For the text-containing cell, return its midpoint in (X, Y) coordinate format. 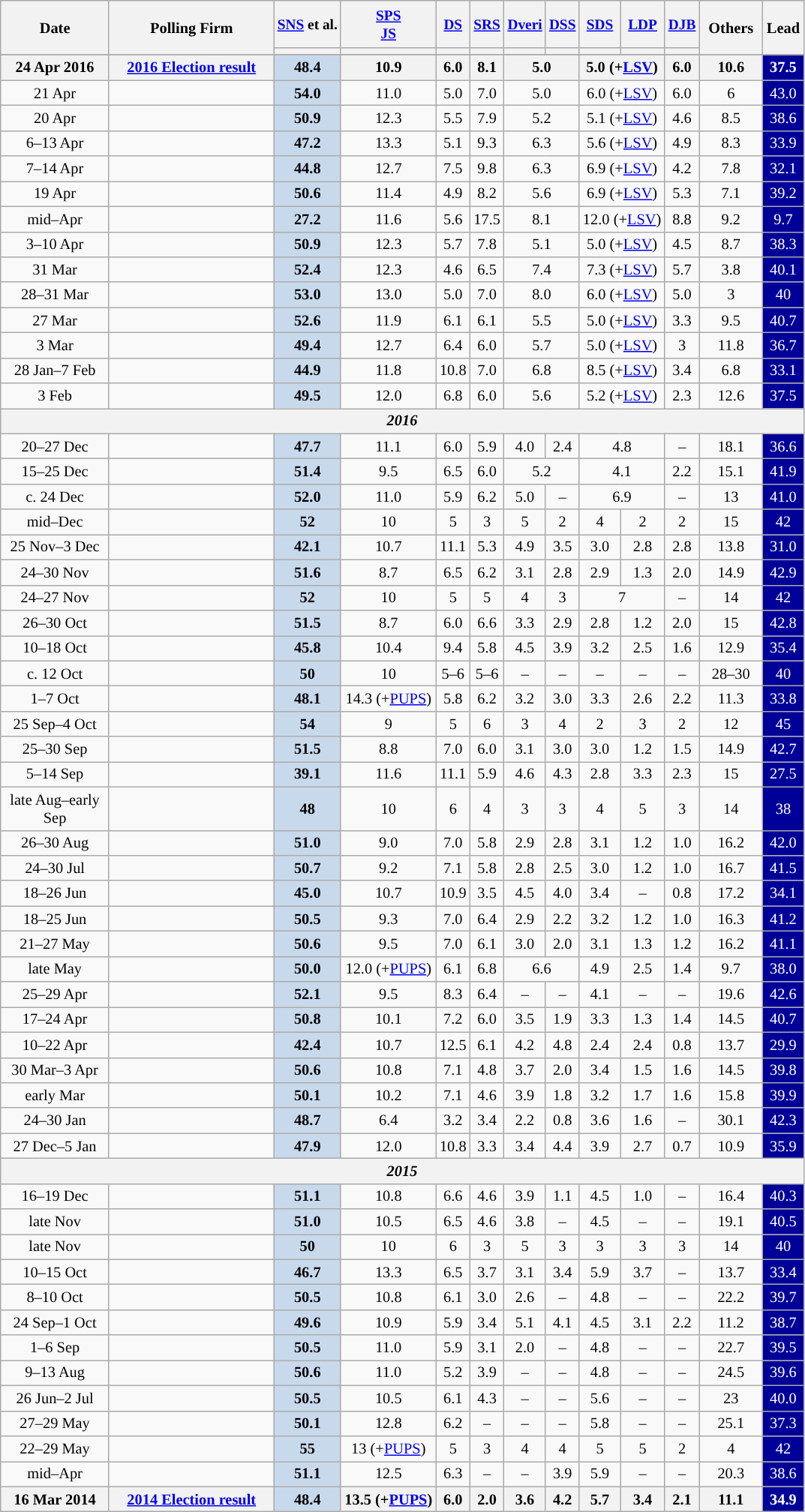
11.9 (389, 320)
12.6 (731, 396)
47.9 (308, 1146)
24 Sep–1 Oct (56, 1322)
Dveri (525, 24)
8.2 (486, 193)
18–25 Jun (56, 919)
7 (622, 598)
15.1 (731, 472)
27.5 (783, 774)
31.0 (783, 547)
5–14 Sep (56, 774)
9 (389, 724)
23 (731, 1398)
53.0 (308, 295)
20–27 Dec (56, 446)
40.1 (783, 269)
36.6 (783, 446)
16.7 (731, 868)
late May (56, 969)
24 Apr 2016 (56, 67)
28–30 (731, 673)
27 Mar (56, 320)
42.0 (783, 843)
1.7 (642, 1095)
3 Mar (56, 345)
52.0 (308, 496)
38.0 (783, 969)
16–19 Dec (56, 1196)
10.2 (389, 1095)
51.4 (308, 472)
25–30 Sep (56, 749)
42.8 (783, 622)
SPSJS (389, 24)
49.6 (308, 1322)
25 Sep–4 Oct (56, 724)
24–30 Nov (56, 572)
12.9 (731, 648)
24.5 (731, 1372)
3 Feb (56, 396)
Others (731, 27)
10–18 Oct (56, 648)
32.1 (783, 169)
2.1 (682, 1499)
31 Mar (56, 269)
11.2 (731, 1322)
54 (308, 724)
2014 Election result (191, 1499)
c. 24 Dec (56, 496)
45 (783, 724)
SRS (486, 24)
22.2 (731, 1297)
7.3 (+LSV) (622, 269)
38.7 (783, 1322)
10.6 (731, 67)
48 (308, 808)
24–27 Nov (56, 598)
51.6 (308, 572)
Date (56, 27)
49.4 (308, 345)
39.9 (783, 1095)
46.7 (308, 1272)
47.7 (308, 446)
7.4 (542, 269)
42.3 (783, 1120)
5.2 (+LSV) (622, 396)
early Mar (56, 1095)
44.9 (308, 370)
12.0 (+LSV) (622, 219)
8.0 (542, 295)
30 Mar–3 Apr (56, 1070)
52.1 (308, 994)
10.1 (389, 1019)
38.3 (783, 244)
39.2 (783, 193)
18.1 (731, 446)
10–22 Apr (56, 1045)
48.1 (308, 698)
2015 (402, 1171)
8–10 Oct (56, 1297)
17–24 Apr (56, 1019)
19.1 (731, 1222)
15–25 Dec (56, 472)
25.1 (731, 1423)
29.9 (783, 1045)
50.0 (308, 969)
34.9 (783, 1499)
1–6 Sep (56, 1348)
8.5 (731, 118)
1.1 (563, 1196)
27 Dec–5 Jan (56, 1146)
30.1 (731, 1120)
16 Mar 2014 (56, 1499)
12.0 (+PUPS) (389, 969)
21 Apr (56, 93)
33.9 (783, 143)
11.4 (389, 193)
9.0 (389, 843)
22–29 May (56, 1448)
mid–Dec (56, 522)
41.2 (783, 919)
6–13 Apr (56, 143)
52.4 (308, 269)
42.1 (308, 547)
15.8 (731, 1095)
20.3 (731, 1474)
SDS (600, 24)
44.8 (308, 169)
12 (731, 724)
26–30 Aug (56, 843)
2016 (402, 421)
7.5 (453, 169)
22.7 (731, 1348)
41.0 (783, 496)
DSS (563, 24)
Lead (783, 27)
8.5 (+LSV) (622, 370)
42.7 (783, 749)
24–30 Jul (56, 868)
13 (731, 496)
18–26 Jun (56, 893)
39.8 (783, 1070)
26–30 Oct (56, 622)
35.9 (783, 1146)
25–29 Apr (56, 994)
13 (+PUPS) (389, 1448)
DS (453, 24)
1.9 (563, 1019)
11.3 (731, 698)
41.9 (783, 472)
17.2 (731, 893)
27.2 (308, 219)
26 Jun–2 Jul (56, 1398)
35.4 (783, 648)
c. 12 Oct (56, 673)
25 Nov–3 Dec (56, 547)
42.9 (783, 572)
52.6 (308, 320)
50.8 (308, 1019)
10–15 Oct (56, 1272)
33.4 (783, 1272)
12.8 (389, 1423)
43.0 (783, 93)
40.5 (783, 1222)
28–31 Mar (56, 295)
36.7 (783, 345)
1.8 (563, 1095)
48.7 (308, 1120)
late Aug–early Sep (56, 808)
41.1 (783, 943)
SNS et al. (308, 24)
7.2 (453, 1019)
5.1 (+LSV) (622, 118)
Polling Firm (191, 27)
9.8 (486, 169)
49.5 (308, 396)
39.6 (783, 1372)
16.3 (731, 919)
50.7 (308, 868)
6.9 (622, 496)
45.8 (308, 648)
1–7 Oct (56, 698)
DJB (682, 24)
4.4 (563, 1146)
40.0 (783, 1398)
2.7 (642, 1146)
10.4 (389, 648)
5.6 (+LSV) (622, 143)
13.0 (389, 295)
21–27 May (56, 943)
13.8 (731, 547)
37.3 (783, 1423)
20 Apr (56, 118)
54.0 (308, 93)
33.1 (783, 370)
7.9 (486, 118)
39.7 (783, 1297)
41.5 (783, 868)
0.7 (682, 1146)
9–13 Aug (56, 1372)
3–10 Apr (56, 244)
39.1 (308, 774)
24–30 Jan (56, 1120)
9.4 (453, 648)
40.3 (783, 1196)
27–29 May (56, 1423)
55 (308, 1448)
LDP (642, 24)
7–14 Apr (56, 169)
2016 Election result (191, 67)
39.5 (783, 1348)
42.4 (308, 1045)
16.4 (731, 1196)
47.2 (308, 143)
38 (783, 808)
42.6 (783, 994)
17.5 (486, 219)
13.5 (+PUPS) (389, 1499)
28 Jan–7 Feb (56, 370)
34.1 (783, 893)
19 Apr (56, 193)
19.6 (731, 994)
14.3 (+PUPS) (389, 698)
45.0 (308, 893)
33.8 (783, 698)
